For the text-containing cell, return its midpoint in [x, y] coordinate format. 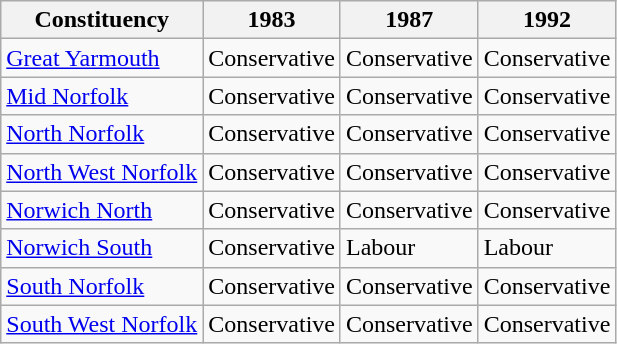
Constituency [102, 20]
North West Norfolk [102, 172]
North Norfolk [102, 134]
South Norfolk [102, 286]
1983 [272, 20]
Great Yarmouth [102, 58]
Mid Norfolk [102, 96]
Norwich North [102, 210]
1987 [409, 20]
South West Norfolk [102, 324]
Norwich South [102, 248]
1992 [547, 20]
